Return the (X, Y) coordinate for the center point of the cell that contains the specified text.  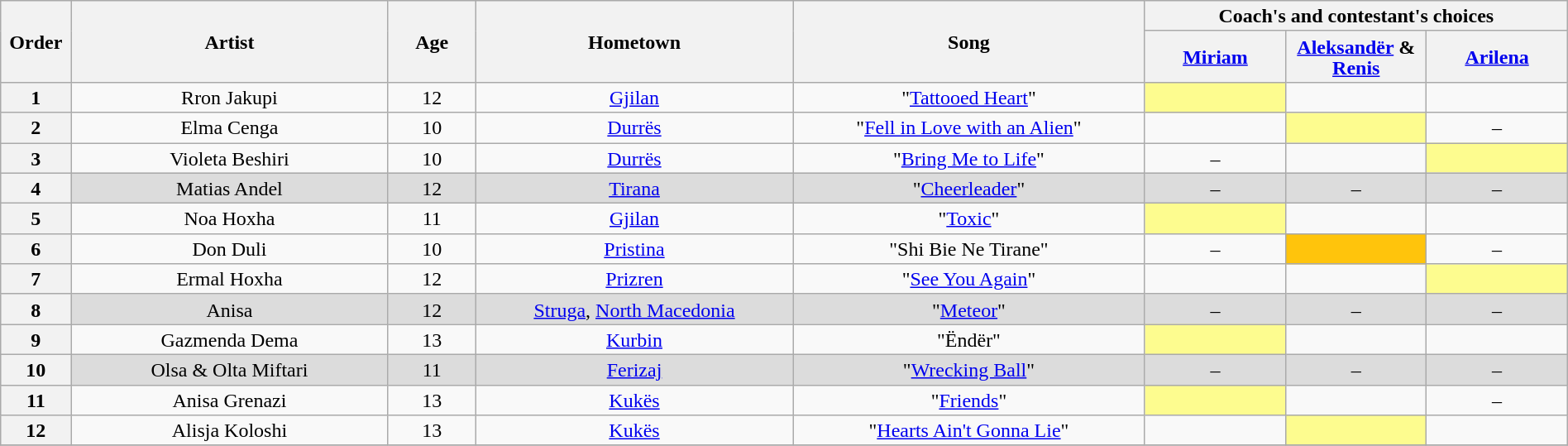
Struga, North Macedonia (633, 309)
Order (36, 41)
Matias Andel (230, 189)
Artist (230, 41)
Song (969, 41)
Age (432, 41)
Anisa (230, 309)
Don Duli (230, 248)
Violeta Beshiri (230, 157)
"Friends" (969, 400)
Aleksandër & Renis (1356, 56)
Elma Cenga (230, 127)
Anisa Grenazi (230, 400)
Miriam (1215, 56)
"Bring Me to Life" (969, 157)
5 (36, 218)
2 (36, 127)
"Wrecking Ball" (969, 369)
"Shi Bie Ne Tirane" (969, 248)
Gazmenda Dema (230, 339)
3 (36, 157)
"Hearts Ain't Gonna Lie" (969, 430)
Ermal Hoxha (230, 280)
Noa Hoxha (230, 218)
"Tattooed Heart" (969, 98)
"Toxic" (969, 218)
"Meteor" (969, 309)
8 (36, 309)
"Fell in Love with an Alien" (969, 127)
4 (36, 189)
Coach's and contestant's choices (1356, 17)
Tirana (633, 189)
Pristina (633, 248)
"Cheerleader" (969, 189)
7 (36, 280)
Kurbin (633, 339)
"Ëndër" (969, 339)
Arilena (1497, 56)
Rron Jakupi (230, 98)
Olsa & Olta Miftari (230, 369)
6 (36, 248)
Alisja Koloshi (230, 430)
1 (36, 98)
"See You Again" (969, 280)
Hometown (633, 41)
Prizren (633, 280)
9 (36, 339)
Ferizaj (633, 369)
